Return the (X, Y) coordinate for the center point of the cell that contains the specified text.  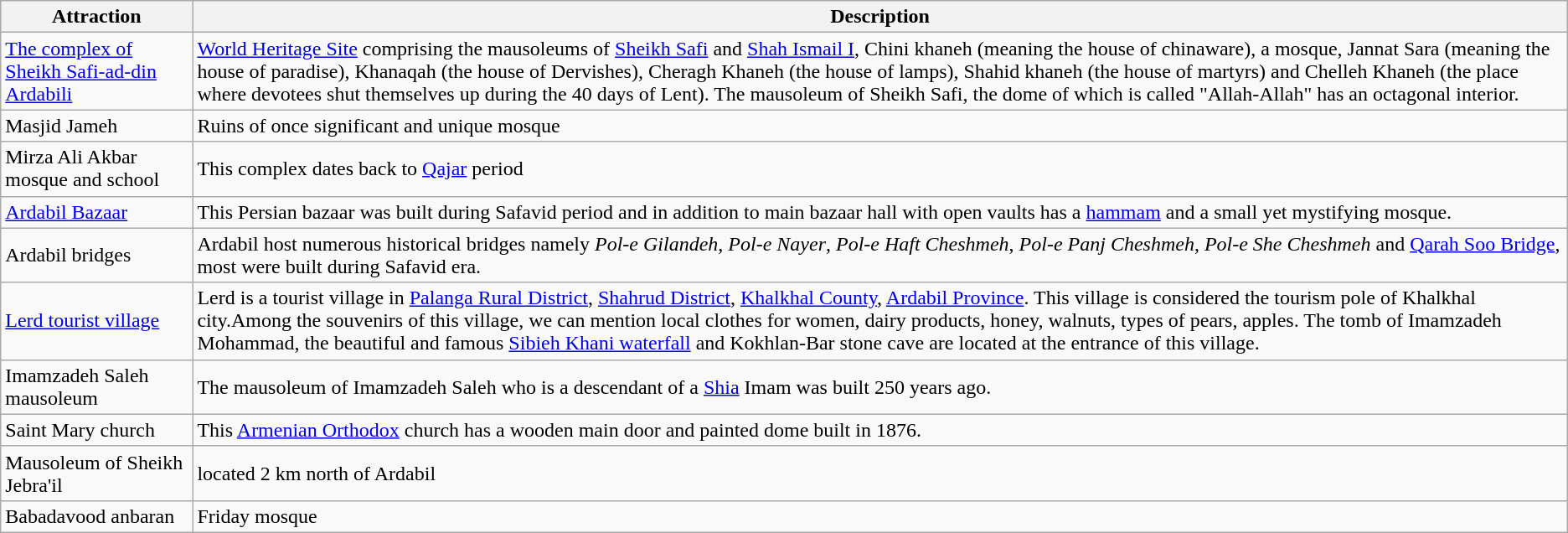
This complex dates back to Qajar period (879, 169)
The mausoleum of Imamzadeh Saleh who is a descendant of a Shia Imam was built 250 years ago. (879, 387)
Friday mosque (879, 516)
Saint Mary church (97, 430)
Attraction (97, 17)
located 2 km north of Ardabil (879, 473)
The complex of Sheikh Safi-ad-din Ardabili (97, 71)
Lerd tourist village (97, 321)
Mirza Ali Akbar mosque and school (97, 169)
Ardabil Bazaar (97, 212)
Babadavood anbaran (97, 516)
Imamzadeh Saleh mausoleum (97, 387)
Ardabil bridges (97, 255)
Description (879, 17)
Masjid Jameh (97, 126)
This Armenian Orthodox church has a wooden main door and painted dome built in 1876. (879, 430)
Mausoleum of Sheikh Jebra'il (97, 473)
Ruins of once significant and unique mosque (879, 126)
